From the cell containing the given text, extract its center point as (X, Y) coordinate. 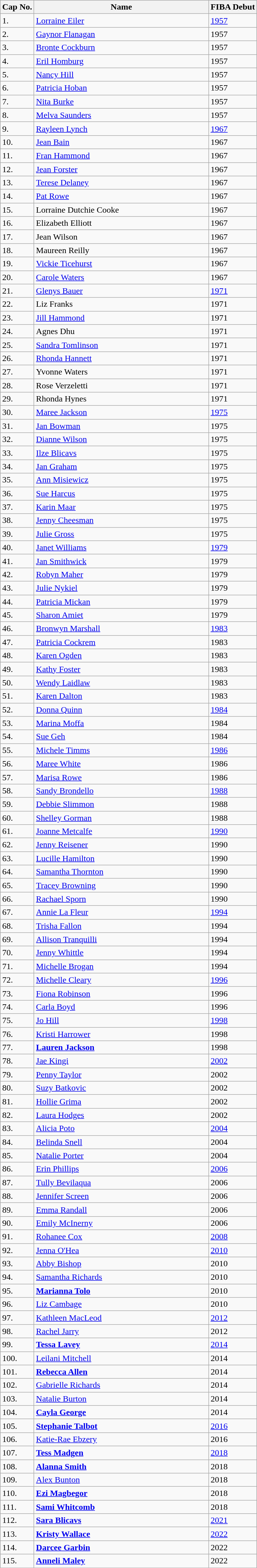
Emily McInerny (122, 1223)
29. (17, 399)
Julie Nykiel (122, 588)
Jenny Cheesman (122, 520)
94. (17, 1277)
Lauren Jackson (122, 1048)
Glenys Bauer (122, 291)
49. (17, 669)
75. (17, 1020)
Jean Wilson (122, 237)
101. (17, 1372)
32. (17, 439)
Emma Randall (122, 1209)
111. (17, 1507)
Carole Waters (122, 277)
Melva Saunders (122, 115)
Pat Rowe (122, 196)
Leilani Mitchell (122, 1358)
83. (17, 1129)
Michele Timms (122, 750)
42. (17, 574)
Julie Gross (122, 534)
Fran Hammond (122, 155)
Tess Madgen (122, 1453)
105. (17, 1426)
Michelle Cleary (122, 980)
Sandy Brondello (122, 791)
Rose Verzeletti (122, 385)
Natalie Burton (122, 1399)
58. (17, 791)
Lorraine Dutchie Cooke (122, 210)
55. (17, 750)
81. (17, 1102)
79. (17, 1075)
Donna Quinn (122, 710)
39. (17, 534)
Michelle Brogan (122, 966)
Patricia Hoban (122, 88)
59. (17, 804)
51. (17, 696)
7. (17, 102)
Marina Moffa (122, 723)
FIBA Debut (233, 7)
Annie La Fleur (122, 912)
114. (17, 1547)
24. (17, 331)
Cayla George (122, 1412)
53. (17, 723)
14. (17, 196)
56. (17, 764)
13. (17, 183)
Anneli Maley (122, 1561)
78. (17, 1061)
Maureen Reilly (122, 250)
38. (17, 520)
Eril Homburg (122, 61)
63. (17, 858)
Kathleen MacLeod (122, 1318)
Rhonda Hynes (122, 399)
8. (17, 115)
Rebecca Allen (122, 1372)
Sharon Amiet (122, 615)
4. (17, 61)
92. (17, 1250)
Kristy Wallace (122, 1534)
16. (17, 223)
87. (17, 1182)
Sue Harcus (122, 493)
Jan Graham (122, 466)
Jae Kingi (122, 1061)
71. (17, 966)
Dianne Wilson (122, 439)
46. (17, 629)
Samantha Richards (122, 1277)
69. (17, 939)
Stephanie Talbot (122, 1426)
Jean Forster (122, 169)
73. (17, 993)
43. (17, 588)
57. (17, 777)
Tracey Browning (122, 885)
Alicia Poto (122, 1129)
Jennifer Screen (122, 1196)
11. (17, 155)
Karen Dalton (122, 696)
106. (17, 1439)
Fiona Robinson (122, 993)
52. (17, 710)
99. (17, 1345)
9. (17, 129)
Bronte Cockburn (122, 48)
41. (17, 561)
20. (17, 277)
40. (17, 547)
10. (17, 142)
44. (17, 602)
Debbie Slimmon (122, 804)
86. (17, 1169)
65. (17, 885)
72. (17, 980)
82. (17, 1115)
Janet Williams (122, 547)
Sandra Tomlinson (122, 345)
102. (17, 1385)
112. (17, 1520)
54. (17, 737)
Gabrielle Richards (122, 1385)
Rohanee Cox (122, 1236)
95. (17, 1291)
Carla Boyd (122, 1007)
Kathy Foster (122, 669)
Joanne Metcalfe (122, 831)
Jan Bowman (122, 426)
2. (17, 34)
Samantha Thornton (122, 872)
3. (17, 48)
91. (17, 1236)
89. (17, 1209)
Jenny Whittle (122, 953)
Vickie Ticehurst (122, 264)
26. (17, 358)
60. (17, 818)
2021 (233, 1520)
93. (17, 1264)
Alanna Smith (122, 1466)
Name (122, 7)
47. (17, 642)
Rayleen Lynch (122, 129)
Jill Hammond (122, 318)
Katie-Rae Ebzery (122, 1439)
Sue Geh (122, 737)
31. (17, 426)
109. (17, 1480)
Jenny Reisener (122, 845)
Belinda Snell (122, 1142)
80. (17, 1088)
Sara Blicavs (122, 1520)
Rachel Jarry (122, 1331)
Nancy Hill (122, 75)
Rhonda Hannett (122, 358)
6. (17, 88)
Karin Maar (122, 507)
115. (17, 1561)
37. (17, 507)
Jean Bain (122, 142)
88. (17, 1196)
67. (17, 912)
84. (17, 1142)
70. (17, 953)
Terese Delaney (122, 183)
45. (17, 615)
5. (17, 75)
61. (17, 831)
Sami Whitcomb (122, 1507)
Gaynor Flanagan (122, 34)
21. (17, 291)
98. (17, 1331)
Patricia Cockrem (122, 642)
Natalie Porter (122, 1155)
110. (17, 1493)
17. (17, 237)
Trisha Fallon (122, 926)
Agnes Dhu (122, 331)
74. (17, 1007)
35. (17, 480)
Tessa Lavey (122, 1345)
36. (17, 493)
113. (17, 1534)
90. (17, 1223)
76. (17, 1034)
Liz Cambage (122, 1304)
Kristi Harrower (122, 1034)
23. (17, 318)
62. (17, 845)
Alex Bunton (122, 1480)
Ezi Magbegor (122, 1493)
Jo Hill (122, 1020)
85. (17, 1155)
27. (17, 372)
Maree White (122, 764)
30. (17, 413)
34. (17, 466)
104. (17, 1412)
Robyn Maher (122, 574)
Marisa Rowe (122, 777)
68. (17, 926)
28. (17, 385)
Abby Bishop (122, 1264)
Lucille Hamilton (122, 858)
Marianna Tolo (122, 1291)
Bronwyn Marshall (122, 629)
50. (17, 683)
2008 (233, 1236)
77. (17, 1048)
15. (17, 210)
Ann Misiewicz (122, 480)
12. (17, 169)
Ilze Blicavs (122, 453)
Patricia Mickan (122, 602)
108. (17, 1466)
22. (17, 304)
33. (17, 453)
Suzy Batkovic (122, 1088)
Rachael Sporn (122, 899)
Erin Phillips (122, 1169)
103. (17, 1399)
Cap No. (17, 7)
Liz Franks (122, 304)
18. (17, 250)
Darcee Garbin (122, 1547)
Wendy Laidlaw (122, 683)
Maree Jackson (122, 413)
Elizabeth Elliott (122, 223)
Penny Taylor (122, 1075)
Shelley Gorman (122, 818)
1. (17, 21)
Karen Ogden (122, 656)
107. (17, 1453)
Jenna O'Hea (122, 1250)
Jan Smithwick (122, 561)
66. (17, 899)
25. (17, 345)
96. (17, 1304)
Laura Hodges (122, 1115)
Yvonne Waters (122, 372)
100. (17, 1358)
Hollie Grima (122, 1102)
Nita Burke (122, 102)
97. (17, 1318)
64. (17, 872)
19. (17, 264)
48. (17, 656)
Tully Bevilaqua (122, 1182)
Lorraine Eiler (122, 21)
Allison Tranquilli (122, 939)
